From the cell containing the given text, extract its center point as (x, y) coordinate. 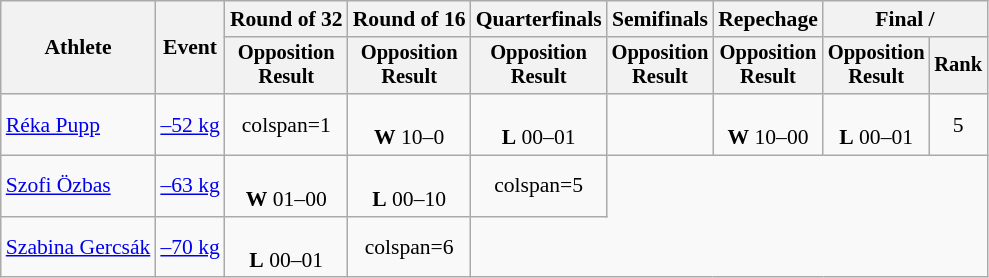
Réka Pupp (78, 124)
–52 kg (190, 124)
–63 kg (190, 186)
Round of 16 (410, 19)
W 10–0 (410, 124)
Round of 32 (286, 19)
colspan=5 (539, 186)
–70 kg (190, 248)
5 (958, 124)
Szofi Özbas (78, 186)
Athlete (78, 48)
Final / (905, 19)
Quarterfinals (539, 19)
Rank (958, 66)
colspan=1 (286, 124)
Event (190, 48)
W 01–00 (286, 186)
Semifinals (660, 19)
colspan=6 (410, 248)
Repechage (768, 19)
W 10–00 (768, 124)
L 00–10 (410, 186)
Szabina Gercsák (78, 248)
